Identify which cell holds the provided text, then report its (x, y) central coordinate. 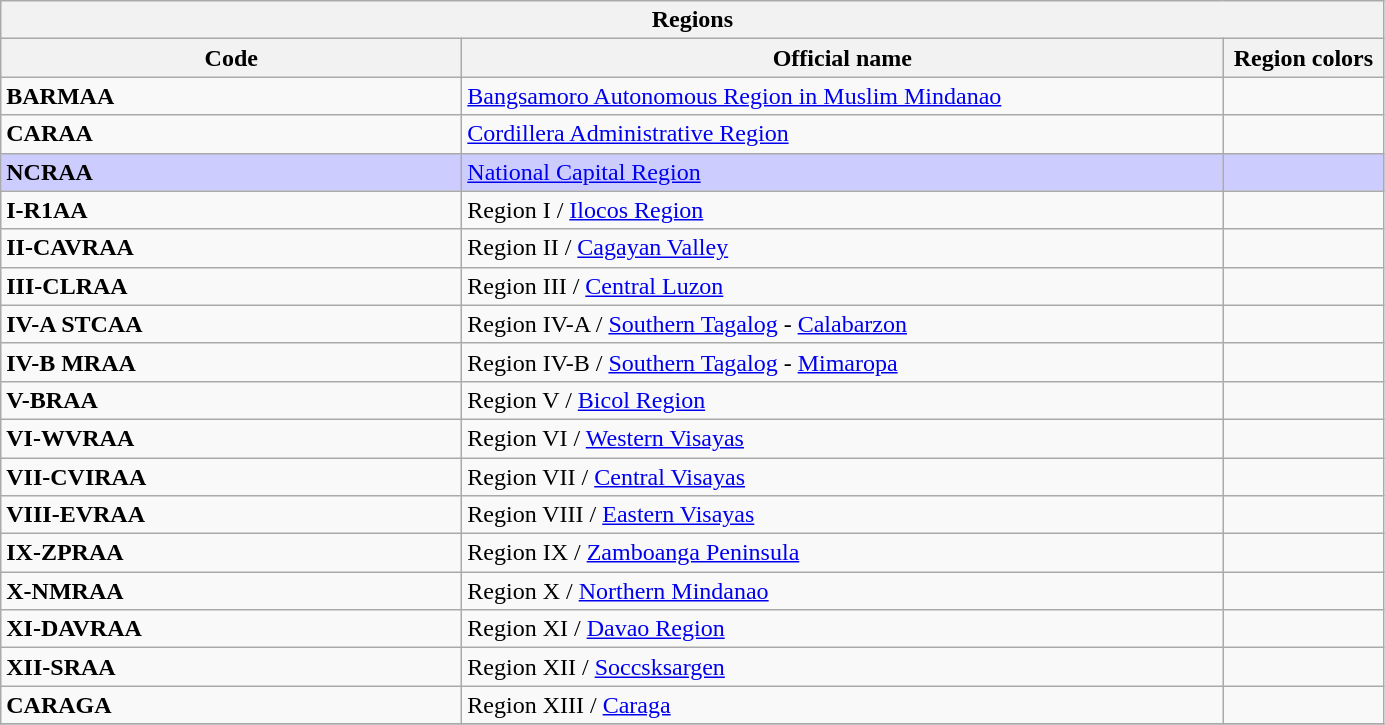
V-BRAA (232, 400)
Region VI / Western Visayas (842, 438)
Regions (692, 20)
Code (232, 58)
NCRAA (232, 172)
II-CAVRAA (232, 248)
Region X / Northern Mindanao (842, 591)
Region V / Bicol Region (842, 400)
X-NMRAA (232, 591)
Cordillera Administrative Region (842, 134)
IV-A STCAA (232, 324)
Official name (842, 58)
Region XIII / Caraga (842, 705)
CARAGA (232, 705)
Region XII / Soccsksargen (842, 667)
VII-CVIRAA (232, 477)
CARAA (232, 134)
Region colors (1304, 58)
Region IX / Zamboanga Peninsula (842, 553)
Region VIII / Eastern Visayas (842, 515)
BARMAA (232, 96)
National Capital Region (842, 172)
Region VII / Central Visayas (842, 477)
Region III / Central Luzon (842, 286)
VIII-EVRAA (232, 515)
XI-DAVRAA (232, 629)
XII-SRAA (232, 667)
Bangsamoro Autonomous Region in Muslim Mindanao (842, 96)
Region IV-A / Southern Tagalog - Calabarzon (842, 324)
Region II / Cagayan Valley (842, 248)
VI-WVRAA (232, 438)
Region XI / Davao Region (842, 629)
Region I / Ilocos Region (842, 210)
Region IV-B / Southern Tagalog - Mimaropa (842, 362)
III-CLRAA (232, 286)
IV-B MRAA (232, 362)
I-R1AA (232, 210)
IX-ZPRAA (232, 553)
